Pinpoint the cell where the given text exists, returning its [X, Y] midpoint coordinate. 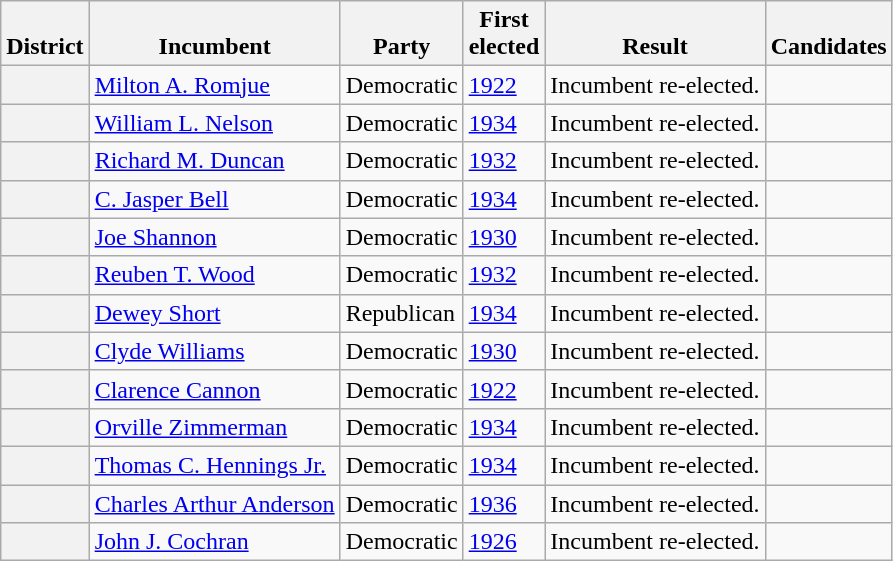
Orville Zimmerman [214, 427]
Thomas C. Hennings Jr. [214, 465]
1926 [504, 542]
Clyde Williams [214, 351]
C. Jasper Bell [214, 199]
Dewey Short [214, 313]
Joe Shannon [214, 237]
William L. Nelson [214, 123]
Firstelected [504, 34]
Result [655, 34]
1936 [504, 503]
Republican [402, 313]
Clarence Cannon [214, 389]
Candidates [828, 34]
Reuben T. Wood [214, 275]
Milton A. Romjue [214, 85]
Richard M. Duncan [214, 161]
Incumbent [214, 34]
District [45, 34]
Party [402, 34]
John J. Cochran [214, 542]
Charles Arthur Anderson [214, 503]
